Return [X, Y] of the center of cell containing provided text 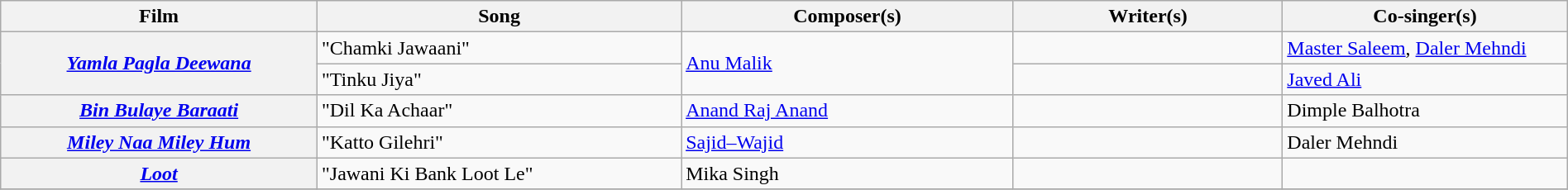
Daler Mehndi [1425, 142]
Co-singer(s) [1425, 17]
Anand Raj Anand [848, 111]
"Chamki Jawaani" [499, 48]
Film [159, 17]
Javed Ali [1425, 79]
"Dil Ka Achaar" [499, 111]
"Jawani Ki Bank Loot Le" [499, 173]
Sajid–Wajid [848, 142]
Writer(s) [1148, 17]
Anu Malik [848, 64]
Song [499, 17]
Yamla Pagla Deewana [159, 64]
"Tinku Jiya" [499, 79]
Mika Singh [848, 173]
Bin Bulaye Baraati [159, 111]
Master Saleem, Daler Mehndi [1425, 48]
Loot [159, 173]
Composer(s) [848, 17]
Dimple Balhotra [1425, 111]
"Katto Gilehri" [499, 142]
Miley Naa Miley Hum [159, 142]
